For the text-containing cell, return its midpoint in (x, y) coordinate format. 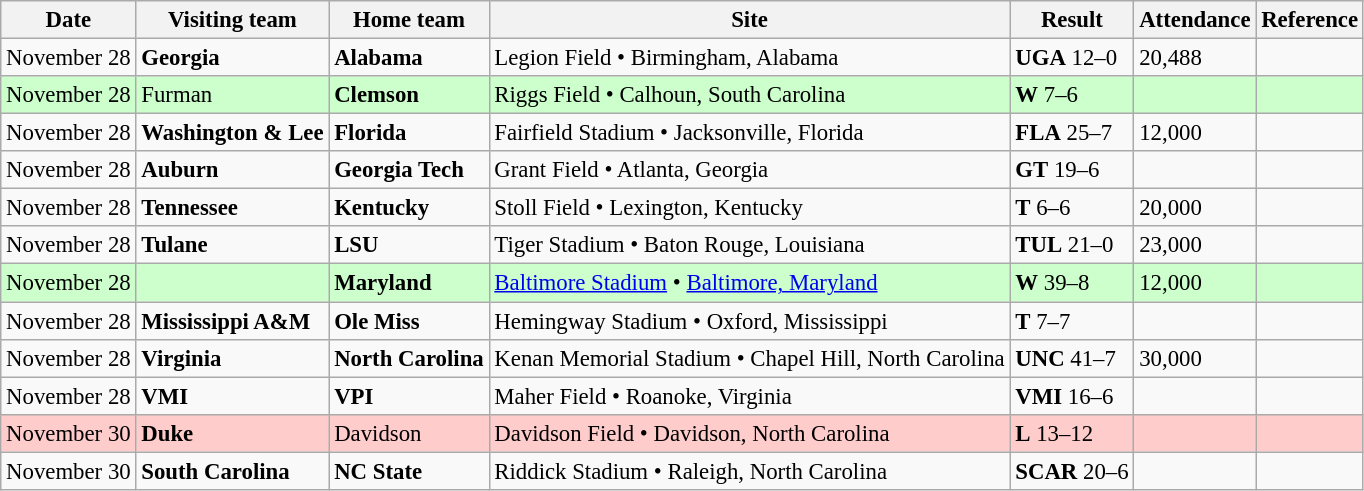
Tiger Stadium • Baton Rouge, Louisiana (750, 245)
UGA 12–0 (1072, 58)
Alabama (409, 58)
Site (750, 20)
Hemingway Stadium • Oxford, Mississippi (750, 321)
UNC 41–7 (1072, 358)
VMI (232, 396)
L 13–12 (1072, 433)
Stoll Field • Lexington, Kentucky (750, 208)
Duke (232, 433)
Baltimore Stadium • Baltimore, Maryland (750, 283)
20,000 (1195, 208)
Davidson Field • Davidson, North Carolina (750, 433)
W 39–8 (1072, 283)
NC State (409, 471)
Result (1072, 20)
Florida (409, 133)
Davidson (409, 433)
Furman (232, 95)
Attendance (1195, 20)
Georgia Tech (409, 170)
Visiting team (232, 20)
Tulane (232, 245)
Maher Field • Roanoke, Virginia (750, 396)
FLA 25–7 (1072, 133)
T 7–7 (1072, 321)
Virginia (232, 358)
Auburn (232, 170)
23,000 (1195, 245)
North Carolina (409, 358)
Kenan Memorial Stadium • Chapel Hill, North Carolina (750, 358)
VMI 16–6 (1072, 396)
Riddick Stadium • Raleigh, North Carolina (750, 471)
Tennessee (232, 208)
Fairfield Stadium • Jacksonville, Florida (750, 133)
TUL 21–0 (1072, 245)
Kentucky (409, 208)
SCAR 20–6 (1072, 471)
Maryland (409, 283)
Ole Miss (409, 321)
GT 19–6 (1072, 170)
Georgia (232, 58)
Clemson (409, 95)
Grant Field • Atlanta, Georgia (750, 170)
W 7–6 (1072, 95)
30,000 (1195, 358)
Reference (1310, 20)
20,488 (1195, 58)
T 6–6 (1072, 208)
Date (68, 20)
LSU (409, 245)
Washington & Lee (232, 133)
Legion Field • Birmingham, Alabama (750, 58)
South Carolina (232, 471)
Mississippi A&M (232, 321)
Riggs Field • Calhoun, South Carolina (750, 95)
VPI (409, 396)
Home team (409, 20)
